Locate the cell with the specified text and output its [X, Y] center coordinate. 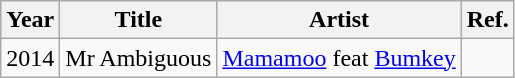
Ref. [488, 20]
Title [138, 20]
Year [30, 20]
Artist [339, 20]
Mr Ambiguous [138, 58]
Mamamoo feat Bumkey [339, 58]
2014 [30, 58]
